For the text-containing cell, return its midpoint in (x, y) coordinate format. 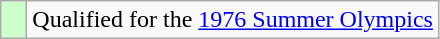
Qualified for the 1976 Summer Olympics (233, 20)
